Detect which cell encompasses the target text, then output its [X, Y] center coordinate. 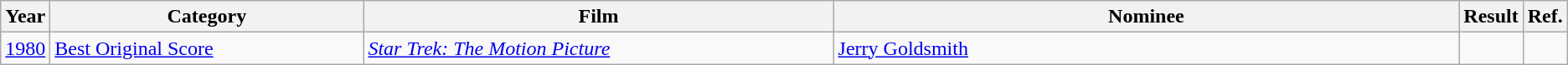
Category [207, 17]
Star Trek: The Motion Picture [598, 48]
Nominee [1146, 17]
Ref. [1545, 17]
1980 [25, 48]
Result [1491, 17]
Year [25, 17]
Best Original Score [207, 48]
Jerry Goldsmith [1146, 48]
Film [598, 17]
